Scan for the cell matching the given text and deliver its [X, Y] coordinate at center. 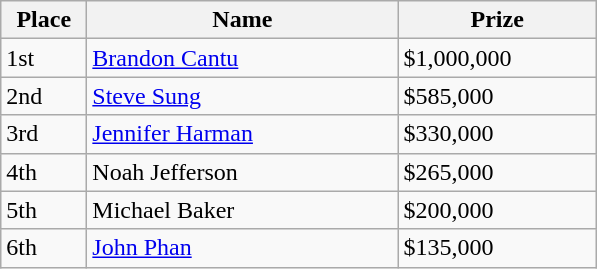
$200,000 [498, 210]
$1,000,000 [498, 58]
4th [44, 172]
1st [44, 58]
Michael Baker [242, 210]
Steve Sung [242, 96]
Name [242, 20]
Jennifer Harman [242, 134]
2nd [44, 96]
$265,000 [498, 172]
6th [44, 248]
Prize [498, 20]
Noah Jefferson [242, 172]
$330,000 [498, 134]
Place [44, 20]
John Phan [242, 248]
$135,000 [498, 248]
Brandon Cantu [242, 58]
5th [44, 210]
$585,000 [498, 96]
3rd [44, 134]
